Find where the given text appears and provide that cell's center as [x, y] coordinate. 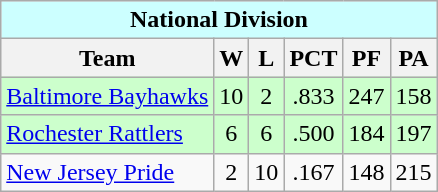
184 [366, 134]
National Division [219, 20]
215 [414, 172]
.833 [314, 96]
PCT [314, 58]
Team [108, 58]
.167 [314, 172]
.500 [314, 134]
Rochester Rattlers [108, 134]
PF [366, 58]
L [266, 58]
197 [414, 134]
New Jersey Pride [108, 172]
158 [414, 96]
247 [366, 96]
Baltimore Bayhawks [108, 96]
148 [366, 172]
W [232, 58]
PA [414, 58]
